Find where the given text appears and provide that cell's center as [X, Y] coordinate. 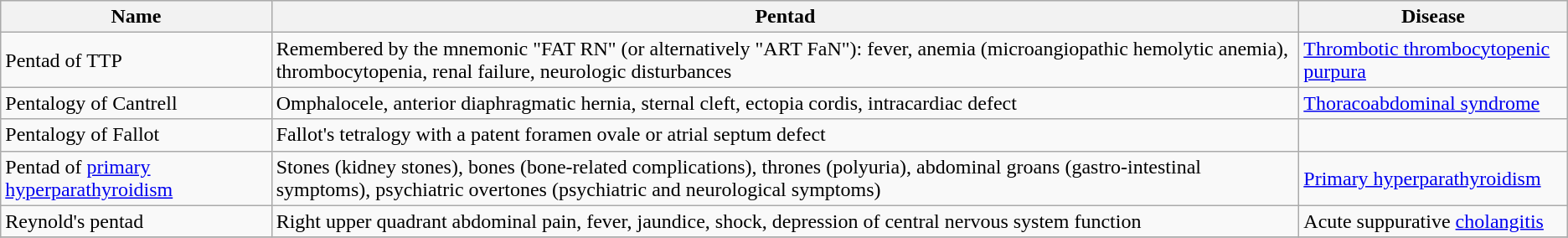
Disease [1433, 17]
Thrombotic thrombocytopenic purpura [1433, 60]
Pentad of primary hyperparathyroidism [136, 178]
Omphalocele, anterior diaphragmatic hernia, sternal cleft, ectopia cordis, intracardiac defect [786, 103]
Fallot's tetralogy with a patent foramen ovale or atrial septum defect [786, 135]
Name [136, 17]
Pentad [786, 17]
Thoracoabdominal syndrome [1433, 103]
Pentalogy of Fallot [136, 135]
Acute suppurative cholangitis [1433, 221]
Primary hyperparathyroidism [1433, 178]
Pentalogy of Cantrell [136, 103]
Right upper quadrant abdominal pain, fever, jaundice, shock, depression of central nervous system function [786, 221]
Pentad of TTP [136, 60]
Reynold's pentad [136, 221]
